Locate the cell with the specified text and output its [X, Y] center coordinate. 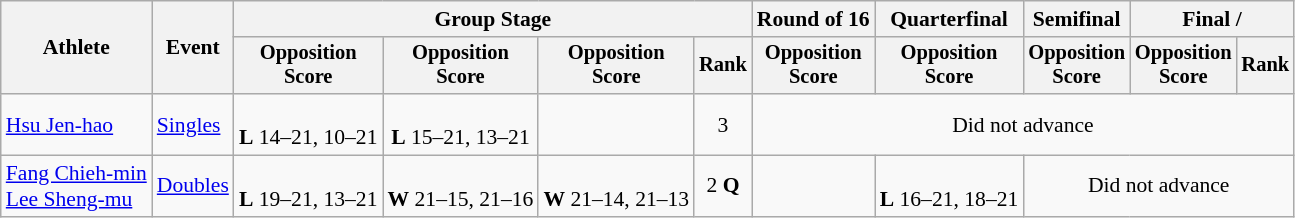
L 16–21, 18–21 [950, 186]
Singles [193, 124]
2 Q [723, 186]
W 21–15, 21–16 [461, 186]
L 19–21, 13–21 [308, 186]
Fang Chieh-minLee Sheng-mu [76, 186]
L 14–21, 10–21 [308, 124]
3 [723, 124]
Doubles [193, 186]
Quarterfinal [950, 19]
W 21–14, 21–13 [616, 186]
Round of 16 [814, 19]
Athlete [76, 48]
Hsu Jen-hao [76, 124]
Event [193, 48]
Group Stage [493, 19]
Final / [1212, 19]
L 15–21, 13–21 [461, 124]
Semifinal [1076, 19]
